Search for the cell housing the specified text and yield its (x, y) center coordinate. 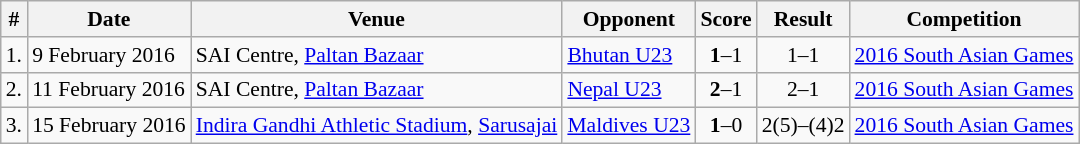
Date (109, 19)
Indira Gandhi Athletic Stadium, Sarusajai (377, 126)
Score (726, 19)
1–0 (726, 126)
Opponent (628, 19)
Venue (377, 19)
Maldives U23 (628, 126)
2(5)–(4)2 (804, 126)
Competition (964, 19)
11 February 2016 (109, 90)
2. (14, 90)
# (14, 19)
15 February 2016 (109, 126)
1. (14, 55)
Bhutan U23 (628, 55)
3. (14, 126)
9 February 2016 (109, 55)
Result (804, 19)
Nepal U23 (628, 90)
